Locate the cell with the specified text and output its [x, y] center coordinate. 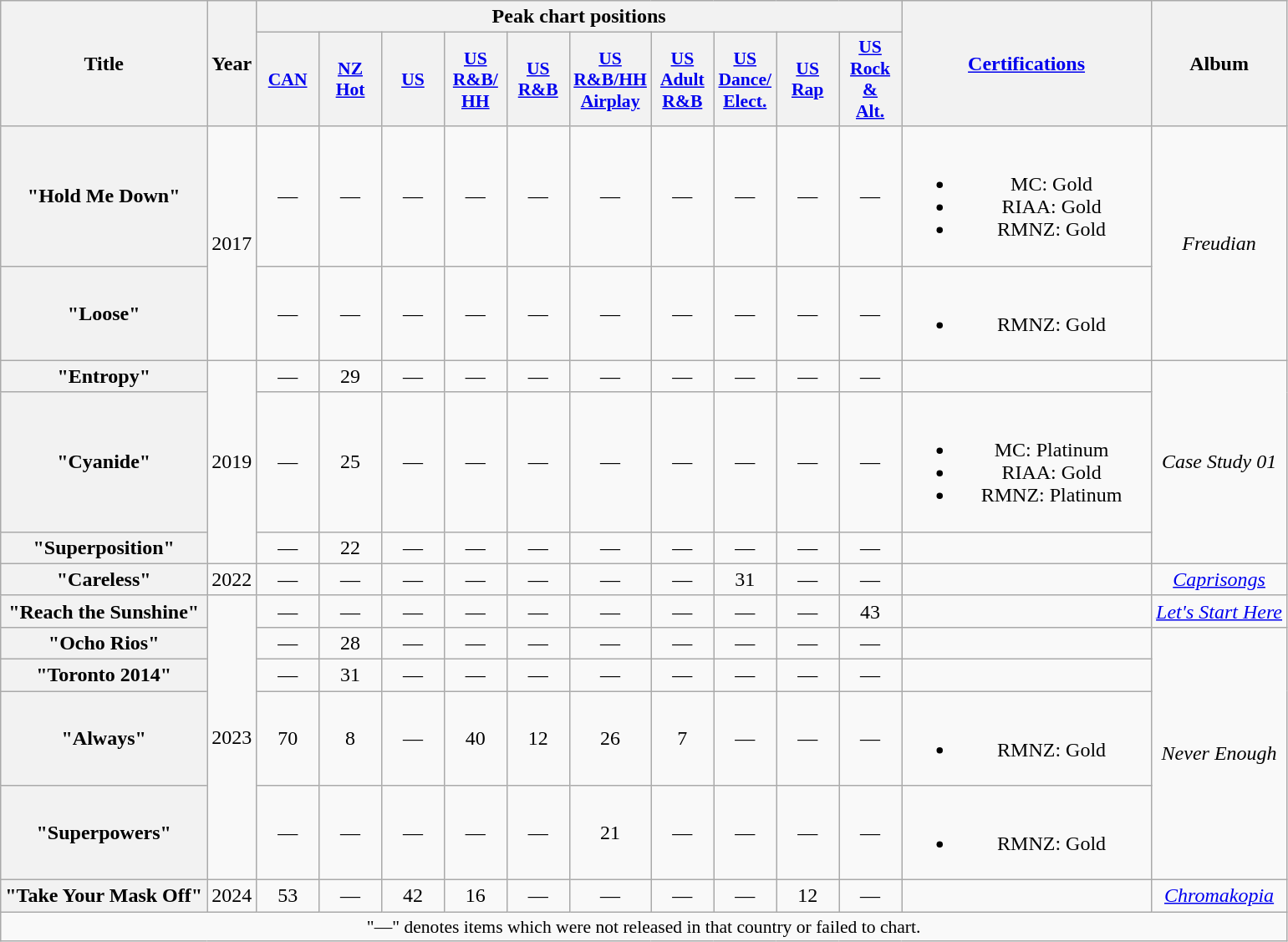
Caprisongs [1219, 579]
"Ocho Rios" [104, 643]
USDance/Elect. [746, 79]
16 [475, 896]
CAN [288, 79]
43 [871, 611]
"Entropy" [104, 376]
2022 [232, 579]
2017 [232, 243]
MC: GoldRIAA: GoldRMNZ: Gold [1026, 196]
Peak chart positions [579, 17]
"Superpowers" [104, 833]
"Cyanide" [104, 461]
"Reach the Sunshine" [104, 611]
"Take Your Mask Off" [104, 896]
Title [104, 64]
Never Enough [1219, 753]
"Loose" [104, 313]
Certifications [1026, 64]
USR&B [538, 79]
Let's Start Here [1219, 611]
Year [232, 64]
Chromakopia [1219, 896]
"Superposition" [104, 547]
USRap [807, 79]
"—" denotes items which were not released in that country or failed to chart. [644, 927]
21 [610, 833]
"Always" [104, 737]
USRock &Alt. [871, 79]
7 [682, 737]
28 [351, 643]
8 [351, 737]
2024 [232, 896]
42 [413, 896]
25 [351, 461]
"Careless" [104, 579]
NZHot [351, 79]
40 [475, 737]
USR&B/HHAirplay [610, 79]
22 [351, 547]
"Toronto 2014" [104, 675]
"Hold Me Down" [104, 196]
2023 [232, 737]
Case Study 01 [1219, 461]
2019 [232, 461]
53 [288, 896]
US [413, 79]
USR&B/HH [475, 79]
70 [288, 737]
MC: PlatinumRIAA: GoldRMNZ: Platinum [1026, 461]
Album [1219, 64]
29 [351, 376]
Freudian [1219, 243]
26 [610, 737]
USAdultR&B [682, 79]
